Return the (x, y) coordinate for the center point of the cell that contains the specified text.  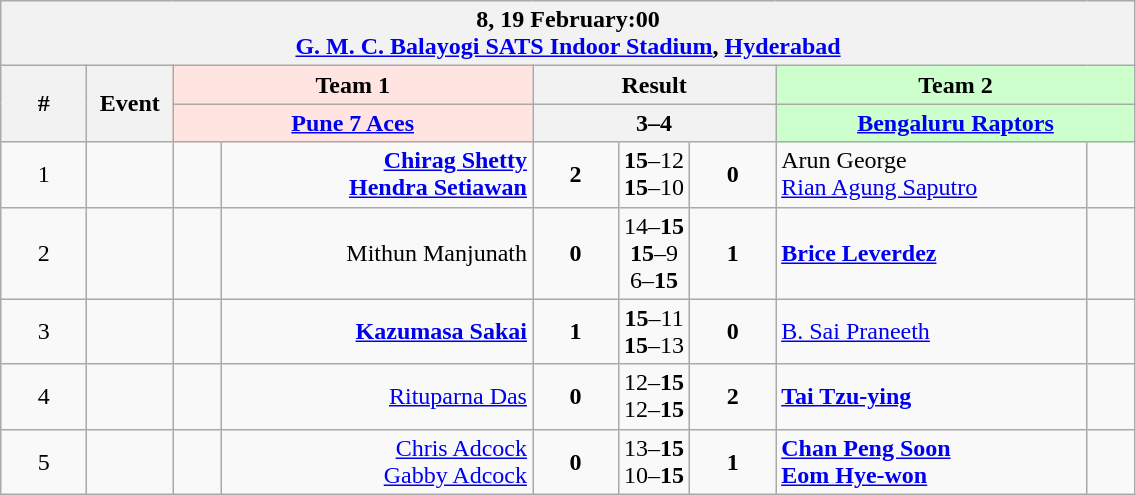
15–1115–13 (654, 332)
Chirag Shetty Hendra Setiawan (376, 174)
15–1215–10 (654, 174)
3 (44, 332)
5 (44, 462)
13–1510–15 (654, 462)
B. Sai Praneeth (932, 332)
Chan Peng Soon Eom Hye-won (932, 462)
Arun George Rian Agung Saputro (932, 174)
Mithun Manjunath (376, 253)
12–1512–15 (654, 396)
# (44, 104)
Team 1 (353, 85)
14–1515–96–15 (654, 253)
8, 19 February:00G. M. C. Balayogi SATS Indoor Stadium, Hyderabad (568, 34)
Rituparna Das (376, 396)
4 (44, 396)
Team 2 (956, 85)
Kazumasa Sakai (376, 332)
Pune 7 Aces (353, 123)
Event (130, 104)
3–4 (654, 123)
Result (654, 85)
Tai Tzu-ying (932, 396)
Bengaluru Raptors (956, 123)
Chris Adcock Gabby Adcock (376, 462)
Brice Leverdez (932, 253)
